Locate the cell with the specified text and output its (x, y) center coordinate. 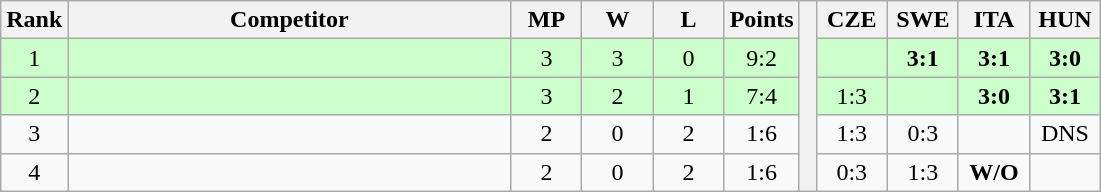
MP (546, 20)
HUN (1064, 20)
Points (762, 20)
CZE (852, 20)
W/O (994, 172)
Competitor (290, 20)
DNS (1064, 134)
7:4 (762, 96)
4 (34, 172)
W (618, 20)
L (688, 20)
SWE (922, 20)
9:2 (762, 58)
ITA (994, 20)
Rank (34, 20)
